Output the (X, Y) coordinate of the center of the cell containing the given text.  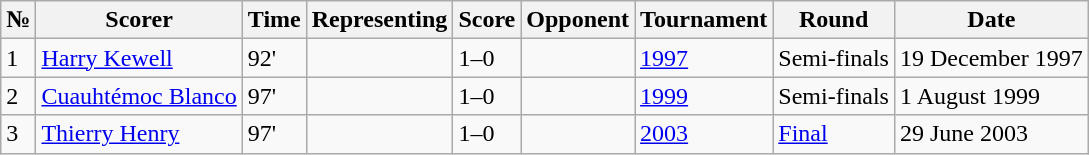
Final (834, 134)
Opponent (578, 20)
Score (487, 20)
2003 (704, 134)
Scorer (139, 20)
1 August 1999 (991, 96)
Harry Kewell (139, 58)
2 (18, 96)
92' (274, 58)
29 June 2003 (991, 134)
3 (18, 134)
1997 (704, 58)
1 (18, 58)
Thierry Henry (139, 134)
Tournament (704, 20)
Round (834, 20)
Cuauhtémoc Blanco (139, 96)
19 December 1997 (991, 58)
Representing (380, 20)
1999 (704, 96)
№ (18, 20)
Date (991, 20)
Time (274, 20)
